Search for the cell housing the specified text and yield its [X, Y] center coordinate. 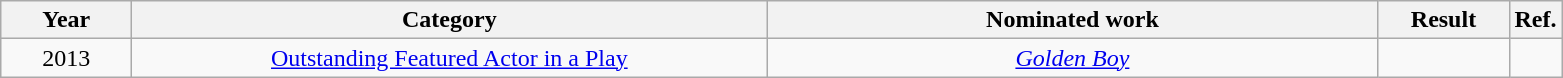
Year [66, 20]
Result [1444, 20]
Ref. [1536, 20]
Nominated work [1072, 20]
Golden Boy [1072, 58]
2013 [66, 58]
Outstanding Featured Actor in a Play [450, 58]
Category [450, 20]
